Find where the given text appears and provide that cell's center as (x, y) coordinate. 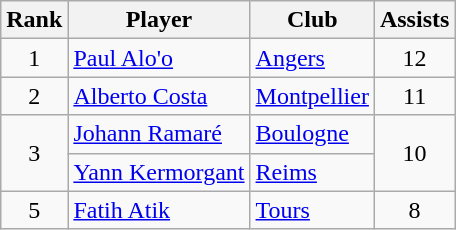
2 (34, 96)
1 (34, 58)
3 (34, 153)
11 (414, 96)
Rank (34, 20)
Montpellier (312, 96)
Alberto Costa (159, 96)
Johann Ramaré (159, 134)
Player (159, 20)
Angers (312, 58)
5 (34, 210)
Yann Kermorgant (159, 172)
Assists (414, 20)
Paul Alo'o (159, 58)
Club (312, 20)
12 (414, 58)
Reims (312, 172)
Tours (312, 210)
Boulogne (312, 134)
Fatih Atik (159, 210)
8 (414, 210)
10 (414, 153)
